From the cell containing the given text, extract its center point as (X, Y) coordinate. 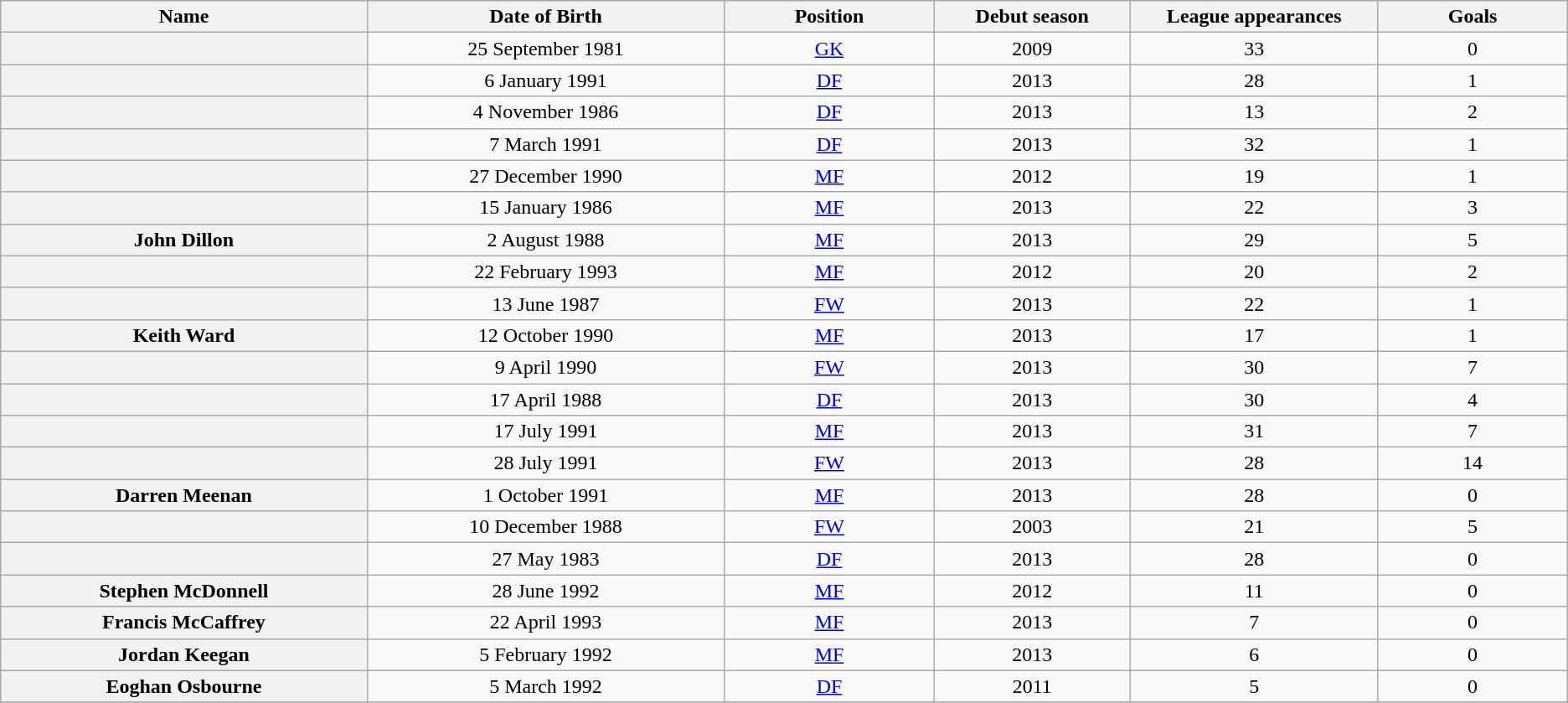
29 (1254, 240)
4 (1473, 400)
22 April 1993 (546, 623)
6 January 1991 (546, 80)
32 (1254, 144)
Goals (1473, 17)
2 August 1988 (546, 240)
Darren Meenan (184, 495)
31 (1254, 432)
14 (1473, 463)
6 (1254, 654)
5 March 1992 (546, 686)
12 October 1990 (546, 335)
Stephen McDonnell (184, 591)
Name (184, 17)
22 February 1993 (546, 271)
2003 (1032, 527)
1 October 1991 (546, 495)
17 (1254, 335)
25 September 1981 (546, 49)
10 December 1988 (546, 527)
2011 (1032, 686)
Francis McCaffrey (184, 623)
19 (1254, 176)
15 January 1986 (546, 208)
Keith Ward (184, 335)
28 July 1991 (546, 463)
28 June 1992 (546, 591)
21 (1254, 527)
Jordan Keegan (184, 654)
11 (1254, 591)
Debut season (1032, 17)
5 February 1992 (546, 654)
3 (1473, 208)
17 July 1991 (546, 432)
9 April 1990 (546, 367)
Eoghan Osbourne (184, 686)
GK (829, 49)
4 November 1986 (546, 112)
27 December 1990 (546, 176)
13 June 1987 (546, 303)
7 March 1991 (546, 144)
Position (829, 17)
2009 (1032, 49)
17 April 1988 (546, 400)
Date of Birth (546, 17)
League appearances (1254, 17)
John Dillon (184, 240)
20 (1254, 271)
27 May 1983 (546, 559)
33 (1254, 49)
13 (1254, 112)
